Search for the cell housing the specified text and yield its [X, Y] center coordinate. 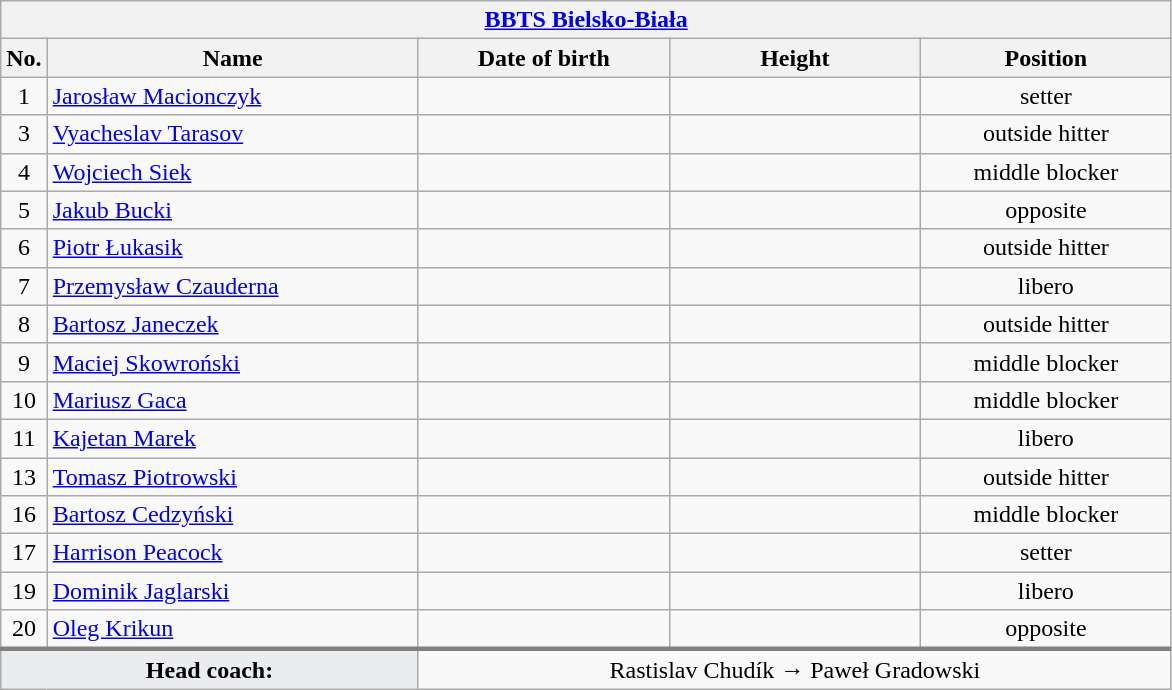
Mariusz Gaca [232, 400]
BBTS Bielsko-Biała [586, 20]
Position [1046, 58]
Maciej Skowroński [232, 362]
Wojciech Siek [232, 172]
Head coach: [210, 669]
3 [24, 134]
Kajetan Marek [232, 438]
Oleg Krikun [232, 630]
Harrison Peacock [232, 553]
Dominik Jaglarski [232, 591]
19 [24, 591]
Vyacheslav Tarasov [232, 134]
8 [24, 324]
Height [794, 58]
7 [24, 286]
17 [24, 553]
Przemysław Czauderna [232, 286]
Bartosz Janeczek [232, 324]
Tomasz Piotrowski [232, 477]
20 [24, 630]
13 [24, 477]
No. [24, 58]
10 [24, 400]
Jarosław Macionczyk [232, 96]
6 [24, 248]
4 [24, 172]
5 [24, 210]
Date of birth [544, 58]
Bartosz Cedzyński [232, 515]
Name [232, 58]
11 [24, 438]
Rastislav Chudík → Paweł Gradowski [794, 669]
Piotr Łukasik [232, 248]
16 [24, 515]
9 [24, 362]
Jakub Bucki [232, 210]
1 [24, 96]
